Locate the cell with the specified text and output its [X, Y] center coordinate. 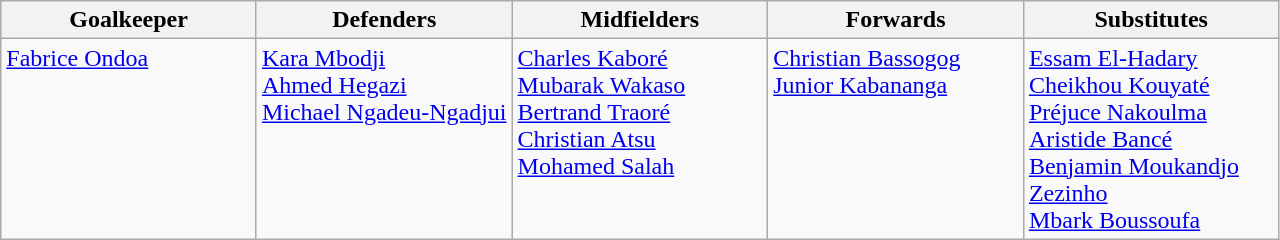
Essam El-Hadary Cheikhou Kouyaté Préjuce Nakoulma Aristide Bancé Benjamin Moukandjo Zezinho Mbark Boussoufa [1151, 139]
Charles Kaboré Mubarak Wakaso Bertrand Traoré Christian Atsu Mohamed Salah [640, 139]
Goalkeeper [129, 20]
Defenders [384, 20]
Substitutes [1151, 20]
Midfielders [640, 20]
Forwards [896, 20]
Christian Bassogog Junior Kabananga [896, 139]
Fabrice Ondoa [129, 139]
Kara Mbodji Ahmed Hegazi Michael Ngadeu-Ngadjui [384, 139]
